Pinpoint the cell where the given text exists, returning its (x, y) midpoint coordinate. 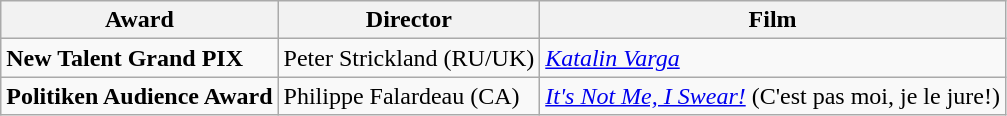
Award (140, 20)
Peter Strickland (RU/UK) (409, 58)
Katalin Varga (773, 58)
It's Not Me, I Swear! (C'est pas moi, je le jure!) (773, 96)
Director (409, 20)
New Talent Grand PIX (140, 58)
Film (773, 20)
Politiken Audience Award (140, 96)
Philippe Falardeau (CA) (409, 96)
